Capture the cell that displays the provided text and extract its (X, Y) central coordinate. 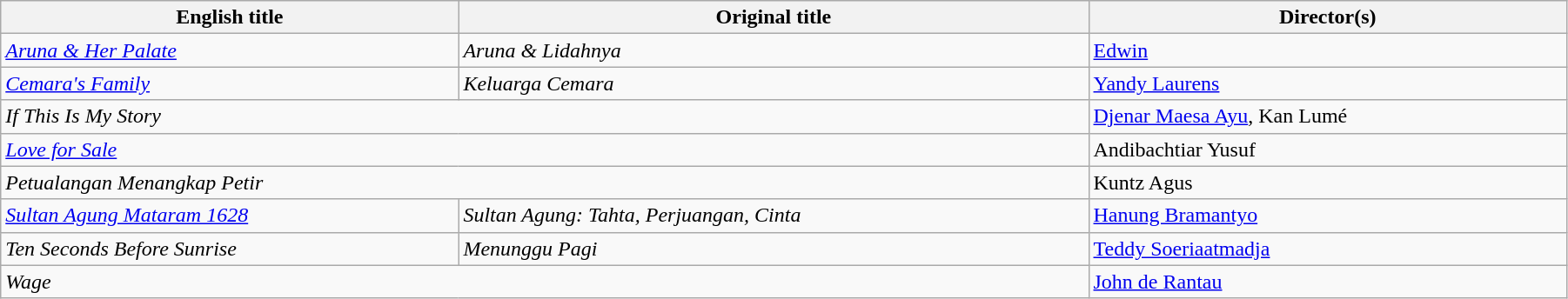
Sultan Agung: Tahta, Perjuangan, Cinta (774, 216)
Teddy Soeriaatmadja (1328, 249)
Aruna & Lidahnya (774, 50)
Kuntz Agus (1328, 183)
Keluarga Cemara (774, 83)
Menunggu Pagi (774, 249)
Hanung Bramantyo (1328, 216)
John de Rantau (1328, 282)
Andibachtiar Yusuf (1328, 149)
Director(s) (1328, 17)
Petualangan Menangkap Petir (545, 183)
Love for Sale (545, 149)
If This Is My Story (545, 116)
Aruna & Her Palate (230, 50)
Yandy Laurens (1328, 83)
Djenar Maesa Ayu, Kan Lumé (1328, 116)
English title (230, 17)
Wage (545, 282)
Sultan Agung Mataram 1628 (230, 216)
Cemara's Family (230, 83)
Ten Seconds Before Sunrise (230, 249)
Original title (774, 17)
Edwin (1328, 50)
